Extract the [X, Y] coordinate from the center of the cell holding the provided text.  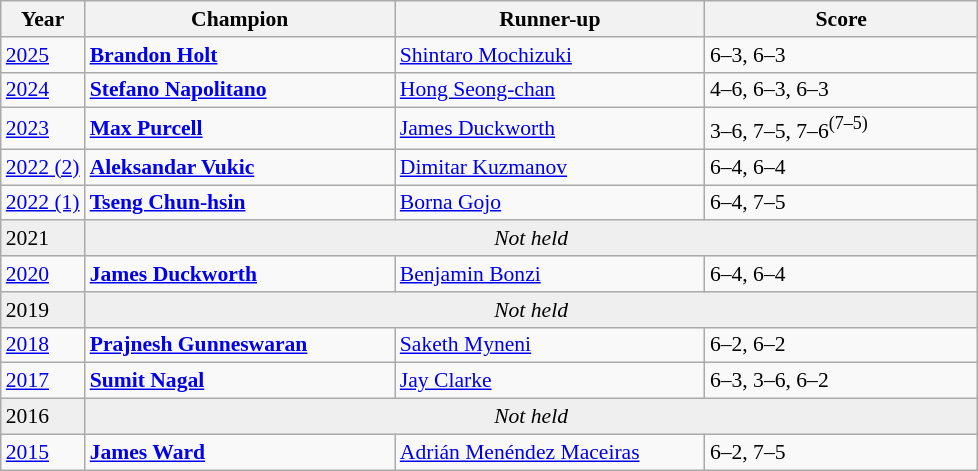
2018 [43, 345]
Hong Seong-chan [550, 90]
2024 [43, 90]
Stefano Napolitano [240, 90]
2015 [43, 452]
Runner-up [550, 19]
2021 [43, 239]
2017 [43, 381]
Score [842, 19]
Saketh Myneni [550, 345]
2016 [43, 417]
4–6, 6–3, 6–3 [842, 90]
Borna Gojo [550, 203]
2023 [43, 128]
Dimitar Kuzmanov [550, 167]
Aleksandar Vukic [240, 167]
Prajnesh Gunneswaran [240, 345]
6–2, 7–5 [842, 452]
3–6, 7–5, 7–6(7–5) [842, 128]
6–3, 6–3 [842, 55]
Brandon Holt [240, 55]
6–3, 3–6, 6–2 [842, 381]
Adrián Menéndez Maceiras [550, 452]
2022 (2) [43, 167]
2025 [43, 55]
2019 [43, 310]
Tseng Chun-hsin [240, 203]
Max Purcell [240, 128]
Benjamin Bonzi [550, 274]
Jay Clarke [550, 381]
6–4, 7–5 [842, 203]
Shintaro Mochizuki [550, 55]
2020 [43, 274]
James Ward [240, 452]
6–2, 6–2 [842, 345]
2022 (1) [43, 203]
Champion [240, 19]
Sumit Nagal [240, 381]
Year [43, 19]
